Identify which cell holds the provided text, then report its (x, y) central coordinate. 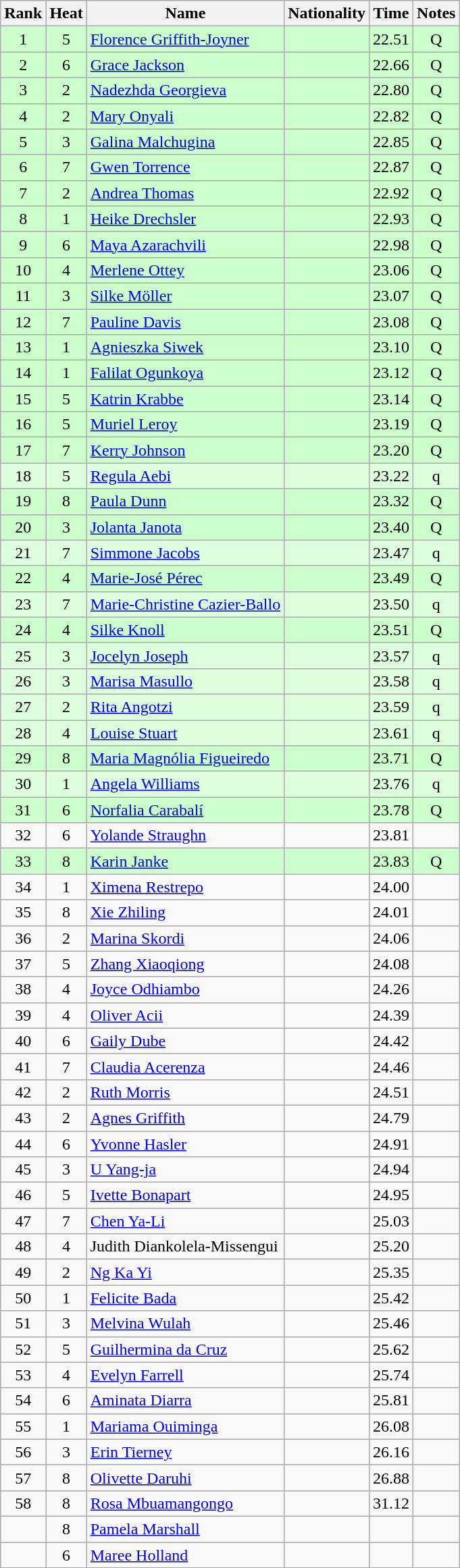
Maya Azarachvili (185, 244)
14 (23, 373)
34 (23, 887)
25.46 (390, 1324)
22.98 (390, 244)
22.82 (390, 116)
24.06 (390, 938)
23.76 (390, 784)
22.93 (390, 219)
22.92 (390, 193)
Melvina Wulah (185, 1324)
31.12 (390, 1503)
23.22 (390, 476)
21 (23, 553)
46 (23, 1195)
Ruth Morris (185, 1092)
11 (23, 296)
23.12 (390, 373)
Jocelyn Joseph (185, 655)
51 (23, 1324)
44 (23, 1144)
54 (23, 1401)
23.49 (390, 578)
24.95 (390, 1195)
23.14 (390, 399)
25.42 (390, 1298)
Pamela Marshall (185, 1529)
Merlene Ottey (185, 270)
53 (23, 1375)
Florence Griffith-Joyner (185, 39)
Notes (436, 13)
Falilat Ogunkoya (185, 373)
Name (185, 13)
Evelyn Farrell (185, 1375)
Marie-José Pérec (185, 578)
Marina Skordi (185, 938)
40 (23, 1041)
23.58 (390, 681)
20 (23, 527)
25.20 (390, 1247)
23.83 (390, 861)
55 (23, 1426)
22.87 (390, 167)
45 (23, 1170)
Xie Zhiling (185, 913)
Silke Knoll (185, 630)
23.81 (390, 836)
24.42 (390, 1041)
27 (23, 707)
25.62 (390, 1349)
25.03 (390, 1221)
23.47 (390, 553)
19 (23, 502)
Rank (23, 13)
Jolanta Janota (185, 527)
22.85 (390, 142)
37 (23, 964)
Kerry Johnson (185, 450)
35 (23, 913)
Judith Diankolela-Missengui (185, 1247)
16 (23, 425)
Marisa Masullo (185, 681)
U Yang-ja (185, 1170)
Katrin Krabbe (185, 399)
Heat (66, 13)
25.81 (390, 1401)
Zhang Xiaoqiong (185, 964)
Maree Holland (185, 1555)
36 (23, 938)
12 (23, 322)
Andrea Thomas (185, 193)
Grace Jackson (185, 65)
42 (23, 1092)
23.07 (390, 296)
23.61 (390, 732)
23.59 (390, 707)
41 (23, 1066)
23.20 (390, 450)
39 (23, 1015)
18 (23, 476)
48 (23, 1247)
56 (23, 1452)
Gwen Torrence (185, 167)
Oliver Acii (185, 1015)
Yolande Straughn (185, 836)
38 (23, 990)
23 (23, 604)
58 (23, 1503)
Chen Ya-Li (185, 1221)
31 (23, 810)
22.51 (390, 39)
23.06 (390, 270)
Agnes Griffith (185, 1118)
Heike Drechsler (185, 219)
Joyce Odhiambo (185, 990)
49 (23, 1272)
24.00 (390, 887)
Mary Onyali (185, 116)
23.50 (390, 604)
26 (23, 681)
Ng Ka Yi (185, 1272)
30 (23, 784)
23.19 (390, 425)
Pauline Davis (185, 322)
22.80 (390, 90)
Maria Magnólia Figueiredo (185, 759)
24.39 (390, 1015)
23.08 (390, 322)
Muriel Leroy (185, 425)
Silke Möller (185, 296)
15 (23, 399)
25.35 (390, 1272)
52 (23, 1349)
23.40 (390, 527)
Mariama Ouiminga (185, 1426)
24.94 (390, 1170)
Nadezhda Georgieva (185, 90)
Nationality (327, 13)
26.08 (390, 1426)
24.08 (390, 964)
Galina Malchugina (185, 142)
Yvonne Hasler (185, 1144)
24.01 (390, 913)
23.10 (390, 348)
24.46 (390, 1066)
Aminata Diarra (185, 1401)
29 (23, 759)
Felicite Bada (185, 1298)
24.26 (390, 990)
25 (23, 655)
23.71 (390, 759)
Claudia Acerenza (185, 1066)
57 (23, 1478)
33 (23, 861)
Rita Angotzi (185, 707)
Simmone Jacobs (185, 553)
25.74 (390, 1375)
22.66 (390, 65)
Marie-Christine Cazier-Ballo (185, 604)
23.51 (390, 630)
Karin Janke (185, 861)
23.32 (390, 502)
Paula Dunn (185, 502)
24.79 (390, 1118)
Louise Stuart (185, 732)
Gaily Dube (185, 1041)
24 (23, 630)
22 (23, 578)
13 (23, 348)
9 (23, 244)
Olivette Daruhi (185, 1478)
23.57 (390, 655)
24.51 (390, 1092)
47 (23, 1221)
17 (23, 450)
Ximena Restrepo (185, 887)
Agnieszka Siwek (185, 348)
26.16 (390, 1452)
10 (23, 270)
26.88 (390, 1478)
23.78 (390, 810)
Norfalia Carabalí (185, 810)
Angela Williams (185, 784)
Ivette Bonapart (185, 1195)
Guilhermina da Cruz (185, 1349)
24.91 (390, 1144)
28 (23, 732)
43 (23, 1118)
Regula Aebi (185, 476)
Rosa Mbuamangongo (185, 1503)
50 (23, 1298)
32 (23, 836)
Time (390, 13)
Erin Tierney (185, 1452)
